Search for the cell housing the specified text and yield its (X, Y) center coordinate. 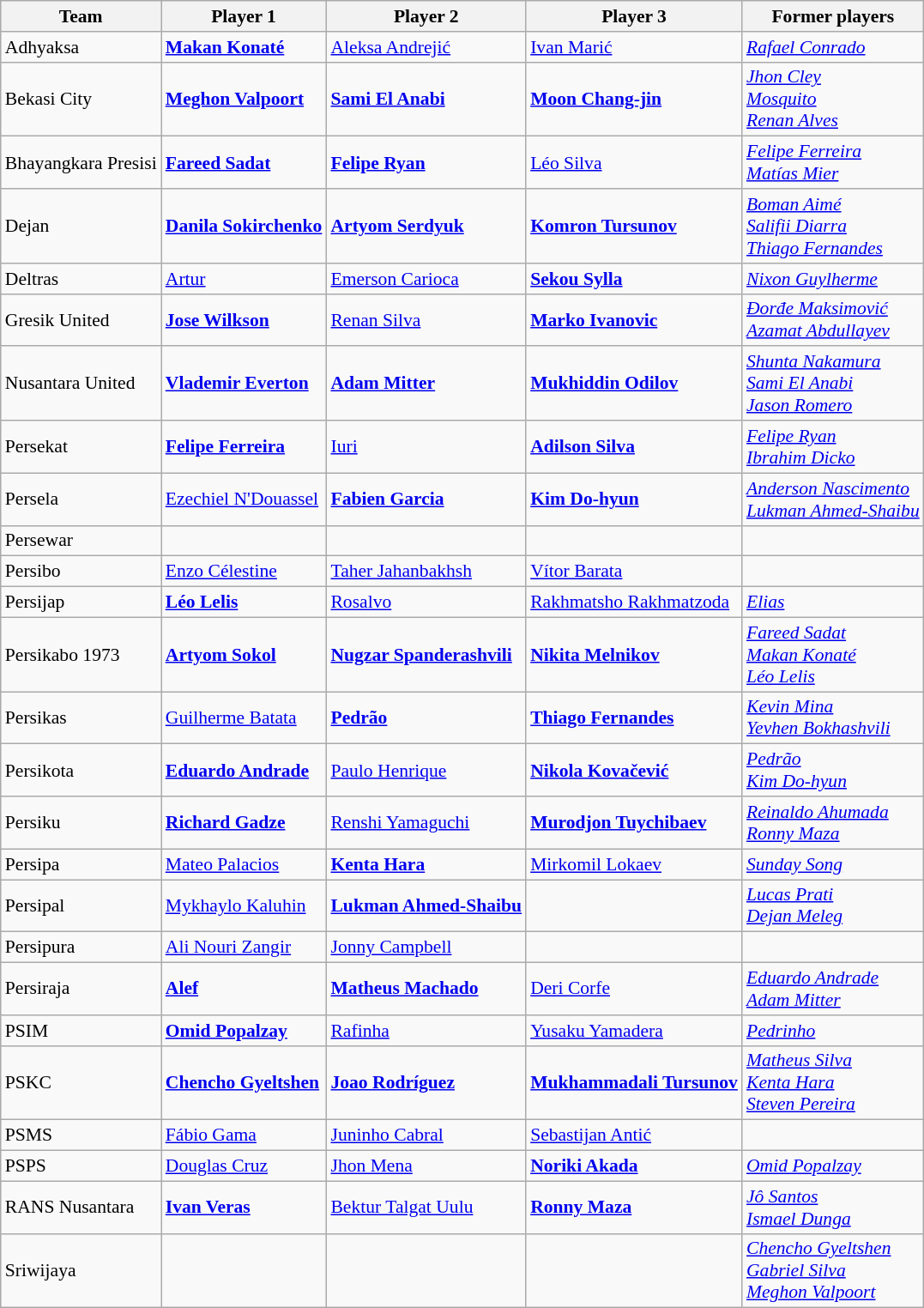
Ivan Veras (244, 1207)
PSIM (81, 1031)
Chencho Gyeltshen (244, 1083)
Bektur Talgat Uulu (426, 1207)
Vítor Barata (634, 572)
Renan Silva (426, 319)
Pedrão (426, 718)
Guilherme Batata (244, 718)
Persela (81, 500)
Persipal (81, 906)
Alef (244, 989)
Artyom Sokol (244, 654)
Noriki Akada (634, 1166)
Persikabo 1973 (81, 654)
Marko Ivanovic (634, 319)
Thiago Fernandes (634, 718)
Pedrinho (833, 1031)
Richard Gadze (244, 822)
Adilson Silva (634, 446)
Aleksa Andrejić (426, 47)
Danila Sokirchenko (244, 227)
Chencho Gyeltshen Gabriel Silva Meghon Valpoort (833, 1270)
Bekasi City (81, 100)
Matheus Machado (426, 989)
Paulo Henrique (426, 771)
Sebastijan Antić (634, 1135)
Enzo Célestine (244, 572)
Fareed Sadat Makan Konaté Léo Lelis (833, 654)
Persewar (81, 541)
Meghon Valpoort (244, 100)
Jô Santos Ismael Dunga (833, 1207)
Felipe Ryan (426, 163)
Sunday Song (833, 864)
PSPS (81, 1166)
Sekou Sylla (634, 279)
Mateo Palacios (244, 864)
Rafael Conrado (833, 47)
Player 2 (426, 16)
PSKC (81, 1083)
Matheus Silva Kenta Hara Steven Pereira (833, 1083)
Felipe Ferreira (244, 446)
Persikota (81, 771)
Deri Corfe (634, 989)
Persipura (81, 948)
PSMS (81, 1135)
Sriwijaya (81, 1270)
Persekat (81, 446)
Mirkomil Lokaev (634, 864)
Shunta Nakamura Sami El Anabi Jason Romero (833, 385)
Mukhammadali Tursunov (634, 1083)
Nusantara United (81, 385)
Boman Aimé Salifii Diarra Thiago Fernandes (833, 227)
Renshi Yamaguchi (426, 822)
Jhon Mena (426, 1166)
Anderson Nascimento Lukman Ahmed-Shaibu (833, 500)
Jhon Cley Mosquito Renan Alves (833, 100)
Felipe Ryan Ibrahim Dicko (833, 446)
Makan Konaté (244, 47)
Deltras (81, 279)
Đorđe Maksimović Azamat Abdullayev (833, 319)
Reinaldo Ahumada Ronny Maza (833, 822)
Persiku (81, 822)
Persiraja (81, 989)
Mykhaylo Kaluhin (244, 906)
Persibo (81, 572)
Nikita Melnikov (634, 654)
Emerson Carioca (426, 279)
Joao Rodríguez (426, 1083)
Douglas Cruz (244, 1166)
Fareed Sadat (244, 163)
Léo Lelis (244, 603)
Player 3 (634, 16)
Ezechiel N'Douassel (244, 500)
Lukman Ahmed-Shaibu (426, 906)
Adam Mitter (426, 385)
Bhayangkara Presisi (81, 163)
Eduardo Andrade Adam Mitter (833, 989)
Persijap (81, 603)
Vlademir Everton (244, 385)
Taher Jahanbakhsh (426, 572)
Komron Tursunov (634, 227)
Nugzar Spanderashvili (426, 654)
Jonny Campbell (426, 948)
Persikas (81, 718)
Former players (833, 16)
Rosalvo (426, 603)
Jose Wilkson (244, 319)
Rafinha (426, 1031)
Lucas Prati Dejan Meleg (833, 906)
Ivan Marić (634, 47)
Kenta Hara (426, 864)
Eduardo Andrade (244, 771)
Iuri (426, 446)
Artyom Serdyuk (426, 227)
Murodjon Tuychibaev (634, 822)
Rakhmatsho Rakhmatzoda (634, 603)
Nixon Guylherme (833, 279)
Pedrão Kim Do-hyun (833, 771)
Persipa (81, 864)
Ronny Maza (634, 1207)
Gresik United (81, 319)
Nikola Kovačević (634, 771)
Yusaku Yamadera (634, 1031)
Juninho Cabral (426, 1135)
Felipe Ferreira Matías Mier (833, 163)
RANS Nusantara (81, 1207)
Ali Nouri Zangir (244, 948)
Player 1 (244, 16)
Léo Silva (634, 163)
Fabien Garcia (426, 500)
Adhyaksa (81, 47)
Artur (244, 279)
Team (81, 16)
Sami El Anabi (426, 100)
Moon Chang-jin (634, 100)
Kim Do-hyun (634, 500)
Elias (833, 603)
Kevin Mina Yevhen Bokhashvili (833, 718)
Mukhiddin Odilov (634, 385)
Fábio Gama (244, 1135)
Dejan (81, 227)
